Scan for the cell matching the given text and deliver its [X, Y] coordinate at center. 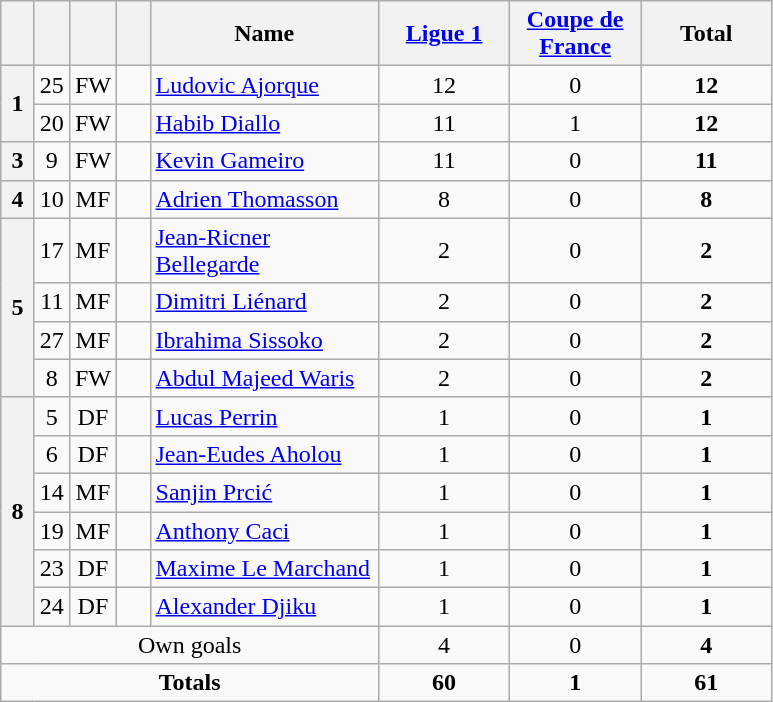
Name [264, 34]
Ligue 1 [444, 34]
Maxime Le Marchand [264, 569]
Alexander Djiku [264, 607]
27 [52, 340]
Dimitri Liénard [264, 302]
17 [52, 250]
Kevin Gameiro [264, 161]
Anthony Caci [264, 531]
20 [52, 123]
3 [18, 161]
10 [52, 199]
Jean-Ricner Bellegarde [264, 250]
61 [706, 683]
Lucas Perrin [264, 416]
24 [52, 607]
Own goals [190, 645]
Ibrahima Sissoko [264, 340]
Coupe de France [576, 34]
Jean-Eudes Aholou [264, 454]
Sanjin Prcić [264, 492]
9 [52, 161]
Total [706, 34]
Ludovic Ajorque [264, 85]
23 [52, 569]
Habib Diallo [264, 123]
Abdul Majeed Waris [264, 378]
19 [52, 531]
Adrien Thomasson [264, 199]
6 [52, 454]
14 [52, 492]
Totals [190, 683]
60 [444, 683]
25 [52, 85]
